Capture the cell that displays the provided text and extract its (x, y) central coordinate. 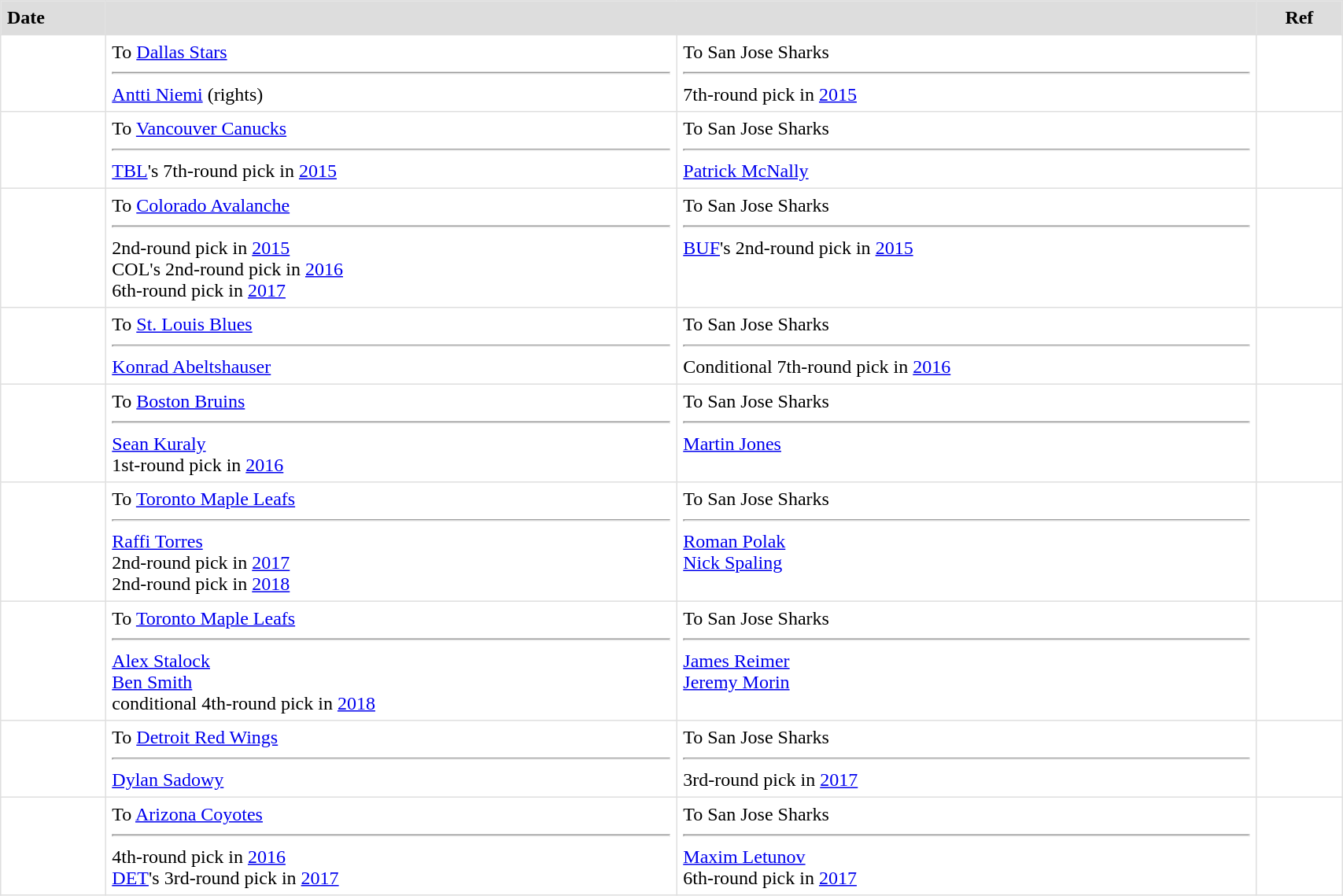
Date (53, 18)
To San Jose Sharks Martin Jones (966, 433)
Ref (1300, 18)
To St. Louis Blues Konrad Abeltshauser (391, 346)
To Boston Bruins Sean Kuraly1st-round pick in 2016 (391, 433)
To San Jose SharksPatrick McNally (966, 150)
To Dallas StarsAntti Niemi (rights) (391, 73)
To San Jose Sharks Maxim Letunov6th-round pick in 2017 (966, 846)
To San Jose Sharks7th-round pick in 2015 (966, 73)
To San Jose Sharks James ReimerJeremy Morin (966, 661)
To Arizona Coyotes 4th-round pick in 2016DET's 3rd-round pick in 2017 (391, 846)
To San Jose Sharks Roman PolakNick Spaling (966, 542)
To Toronto Maple Leafs Alex StalockBen Smithconditional 4th-round pick in 2018 (391, 661)
To San Jose SharksBUF's 2nd-round pick in 2015 (966, 248)
To Vancouver CanucksTBL's 7th-round pick in 2015 (391, 150)
To San Jose Sharks Conditional 7th-round pick in 2016 (966, 346)
To Toronto Maple Leafs Raffi Torres2nd-round pick in 20172nd-round pick in 2018 (391, 542)
To Colorado Avalanche2nd-round pick in 2015 COL's 2nd-round pick in 2016 6th-round pick in 2017 (391, 248)
To Detroit Red Wings Dylan Sadowy (391, 759)
To San Jose Sharks 3rd-round pick in 2017 (966, 759)
